Determine the (X, Y) coordinate at the center of the cell enclosing the given text.  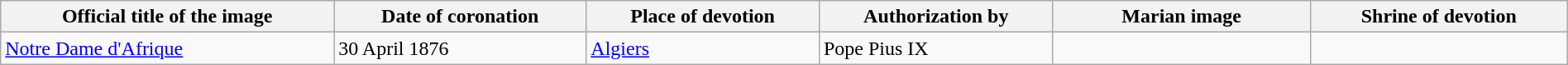
Authorization by (936, 17)
Notre Dame d'Afrique (167, 48)
Official title of the image (167, 17)
Algiers (703, 48)
Shrine of devotion (1439, 17)
30 April 1876 (460, 48)
Date of coronation (460, 17)
Place of devotion (703, 17)
Marian image (1181, 17)
Pope Pius IX (936, 48)
